Determine the (X, Y) coordinate at the center of the cell enclosing the given text.  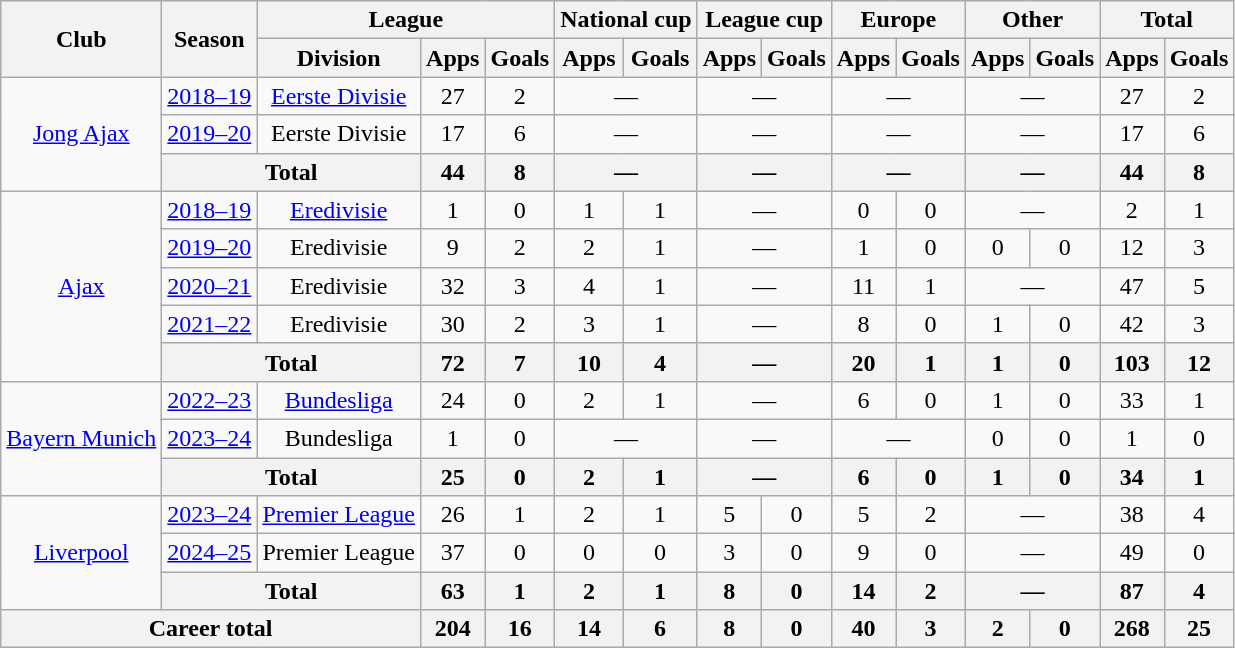
Ajax (82, 286)
33 (1132, 400)
League cup (764, 20)
37 (453, 553)
34 (1132, 477)
63 (453, 591)
26 (453, 515)
38 (1132, 515)
11 (863, 286)
49 (1132, 553)
Jong Ajax (82, 134)
Europe (898, 20)
League (406, 20)
42 (1132, 324)
40 (863, 629)
72 (453, 362)
16 (520, 629)
47 (1132, 286)
Division (339, 58)
268 (1132, 629)
Club (82, 39)
Bayern Munich (82, 438)
30 (453, 324)
Career total (211, 629)
2022–23 (210, 400)
Season (210, 39)
2021–22 (210, 324)
103 (1132, 362)
Liverpool (82, 553)
87 (1132, 591)
204 (453, 629)
2020–21 (210, 286)
20 (863, 362)
2024–25 (210, 553)
32 (453, 286)
National cup (626, 20)
10 (589, 362)
24 (453, 400)
Other (1032, 20)
7 (520, 362)
